Extract the (x, y) coordinate from the center of the cell holding the provided text.  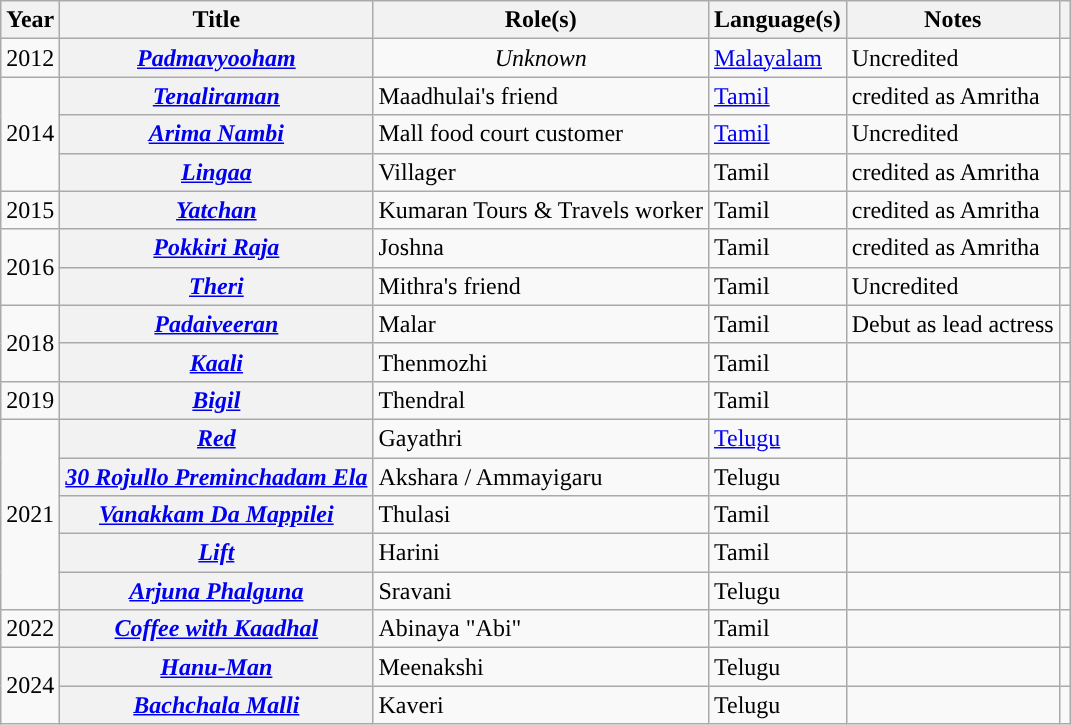
Coffee with Kaadhal (216, 629)
Unknown (541, 58)
Abinaya "Abi" (541, 629)
2012 (30, 58)
Red (216, 438)
2014 (30, 134)
Kaali (216, 362)
Mithra's friend (541, 286)
Malayalam (777, 58)
Thulasi (541, 515)
Arima Nambi (216, 134)
Meenakshi (541, 667)
Kumaran Tours & Travels worker (541, 210)
Villager (541, 172)
Akshara / Ammayigaru (541, 477)
Debut as lead actress (952, 324)
Arjuna Phalguna (216, 591)
2022 (30, 629)
Hanu-Man (216, 667)
Gayathri (541, 438)
Maadhulai's friend (541, 96)
Tenaliraman (216, 96)
Title (216, 20)
Mall food court customer (541, 134)
Padmavyooham (216, 58)
2021 (30, 514)
Pokkiri Raja (216, 248)
Role(s) (541, 20)
Bachchala Malli (216, 705)
Language(s) (777, 20)
Thenmozhi (541, 362)
Malar (541, 324)
2024 (30, 686)
Notes (952, 20)
2016 (30, 267)
Lingaa (216, 172)
Harini (541, 553)
Bigil (216, 400)
Padaiveeran (216, 324)
Joshna (541, 248)
Thendral (541, 400)
Theri (216, 286)
Lift (216, 553)
2015 (30, 210)
Vanakkam Da Mappilei (216, 515)
Sravani (541, 591)
Yatchan (216, 210)
Kaveri (541, 705)
2018 (30, 343)
2019 (30, 400)
30 Rojullo Preminchadam Ela (216, 477)
Year (30, 20)
